Determine the [x, y] coordinate at the center of the cell enclosing the given text.  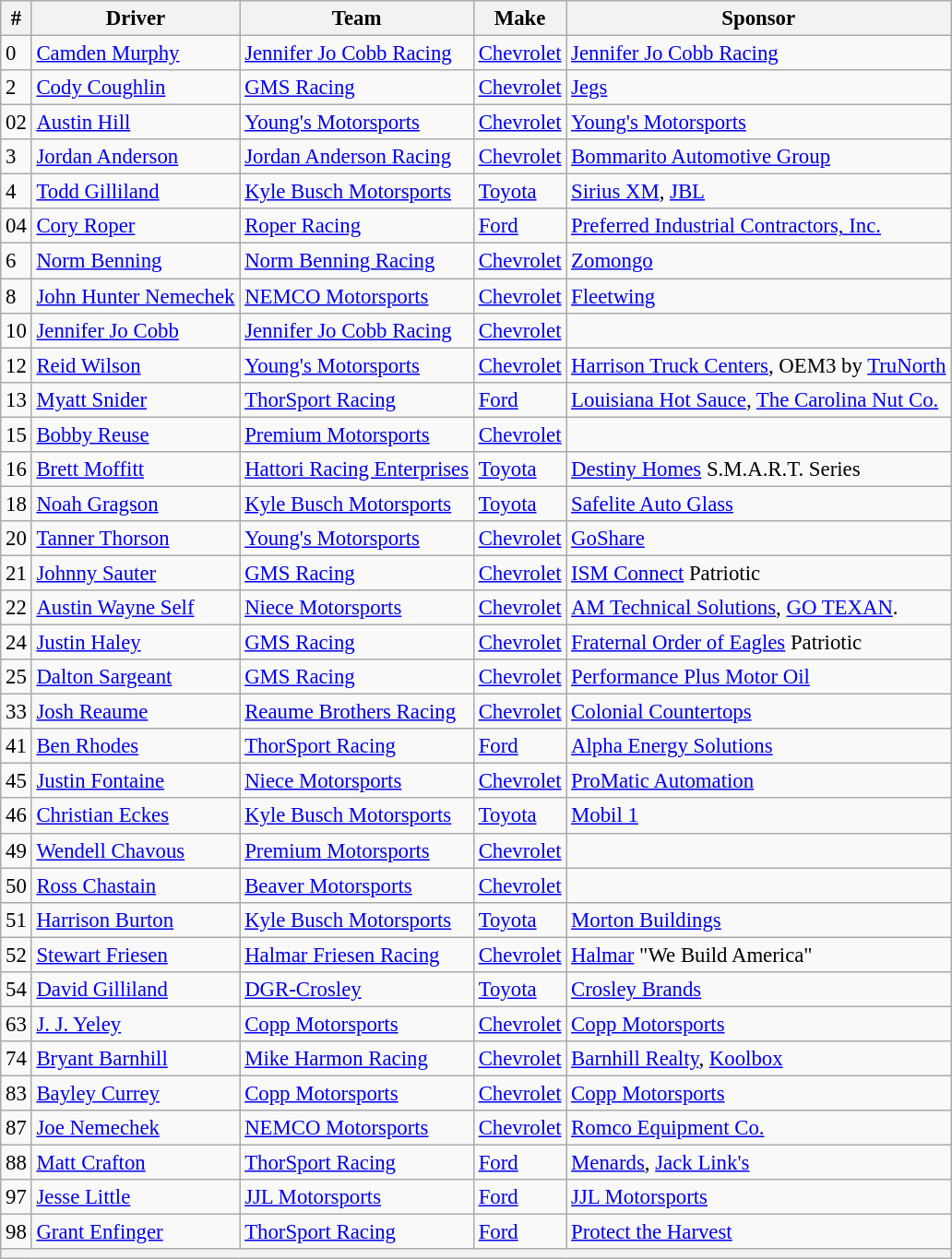
Ben Rhodes [136, 746]
97 [17, 1197]
83 [17, 1093]
Reid Wilson [136, 365]
Ross Chastain [136, 885]
Jennifer Jo Cobb [136, 330]
87 [17, 1128]
49 [17, 850]
63 [17, 1024]
# [17, 18]
Destiny Homes S.M.A.R.T. Series [758, 469]
52 [17, 955]
Bryant Barnhill [136, 1059]
16 [17, 469]
Colonial Countertops [758, 712]
Team [357, 18]
02 [17, 123]
20 [17, 539]
Preferred Industrial Contractors, Inc. [758, 226]
Norm Benning Racing [357, 261]
Protect the Harvest [758, 1232]
04 [17, 226]
18 [17, 504]
Make [519, 18]
Menards, Jack Link's [758, 1163]
Romco Equipment Co. [758, 1128]
Performance Plus Motor Oil [758, 677]
3 [17, 157]
Morton Buildings [758, 920]
98 [17, 1232]
51 [17, 920]
21 [17, 573]
ISM Connect Patriotic [758, 573]
Alpha Energy Solutions [758, 746]
ProMatic Automation [758, 781]
2 [17, 88]
6 [17, 261]
GoShare [758, 539]
Bommarito Automotive Group [758, 157]
Camden Murphy [136, 53]
45 [17, 781]
Myatt Snider [136, 399]
Halmar "We Build America" [758, 955]
Cory Roper [136, 226]
Noah Gragson [136, 504]
Sirius XM, JBL [758, 192]
DGR-Crosley [357, 990]
Stewart Friesen [136, 955]
50 [17, 885]
Zomongo [758, 261]
Harrison Burton [136, 920]
Mike Harmon Racing [357, 1059]
Jordan Anderson Racing [357, 157]
Beaver Motorsports [357, 885]
AM Technical Solutions, GO TEXAN. [758, 608]
Justin Haley [136, 643]
Brett Moffitt [136, 469]
Halmar Friesen Racing [357, 955]
13 [17, 399]
Austin Hill [136, 123]
Hattori Racing Enterprises [357, 469]
Todd Gilliland [136, 192]
Josh Reaume [136, 712]
Bayley Currey [136, 1093]
15 [17, 434]
74 [17, 1059]
25 [17, 677]
Jordan Anderson [136, 157]
Norm Benning [136, 261]
Tanner Thorson [136, 539]
Austin Wayne Self [136, 608]
12 [17, 365]
Crosley Brands [758, 990]
4 [17, 192]
Roper Racing [357, 226]
22 [17, 608]
Fleetwing [758, 296]
8 [17, 296]
0 [17, 53]
Jegs [758, 88]
David Gilliland [136, 990]
Christian Eckes [136, 816]
Fraternal Order of Eagles Patriotic [758, 643]
Joe Nemechek [136, 1128]
Mobil 1 [758, 816]
Driver [136, 18]
Dalton Sargeant [136, 677]
33 [17, 712]
Barnhill Realty, Koolbox [758, 1059]
Cody Coughlin [136, 88]
Reaume Brothers Racing [357, 712]
88 [17, 1163]
John Hunter Nemechek [136, 296]
24 [17, 643]
Sponsor [758, 18]
J. J. Yeley [136, 1024]
41 [17, 746]
10 [17, 330]
Grant Enfinger [136, 1232]
Jesse Little [136, 1197]
Wendell Chavous [136, 850]
Justin Fontaine [136, 781]
Johnny Sauter [136, 573]
Bobby Reuse [136, 434]
Safelite Auto Glass [758, 504]
Harrison Truck Centers, OEM3 by TruNorth [758, 365]
Louisiana Hot Sauce, The Carolina Nut Co. [758, 399]
54 [17, 990]
Matt Crafton [136, 1163]
46 [17, 816]
